Return the [x, y] coordinate for the center point of the cell that contains the specified text.  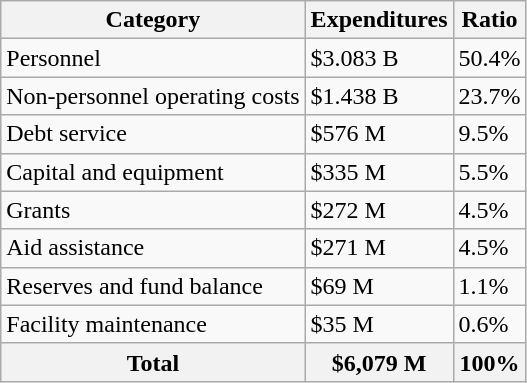
50.4% [490, 58]
$3.083 B [379, 58]
$576 M [379, 134]
100% [490, 362]
Reserves and fund balance [153, 286]
$272 M [379, 210]
Capital and equipment [153, 172]
Personnel [153, 58]
Expenditures [379, 20]
Facility maintenance [153, 324]
$69 M [379, 286]
$1.438 B [379, 96]
$335 M [379, 172]
0.6% [490, 324]
Debt service [153, 134]
Total [153, 362]
$6,079 M [379, 362]
Ratio [490, 20]
Aid assistance [153, 248]
Grants [153, 210]
Non-personnel operating costs [153, 96]
1.1% [490, 286]
Category [153, 20]
5.5% [490, 172]
$35 M [379, 324]
9.5% [490, 134]
23.7% [490, 96]
$271 M [379, 248]
